Capture the cell that displays the provided text and extract its [x, y] central coordinate. 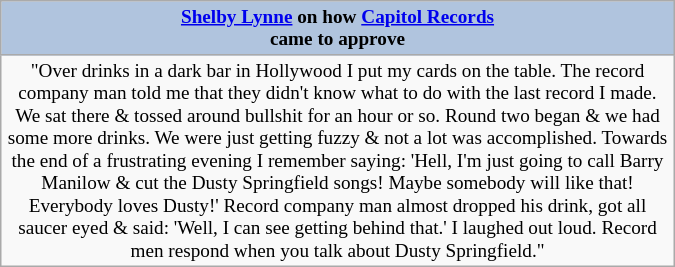
Shelby Lynne on how Capitol Records came to approve [338, 28]
